From the cell containing the given text, extract its center point as [X, Y] coordinate. 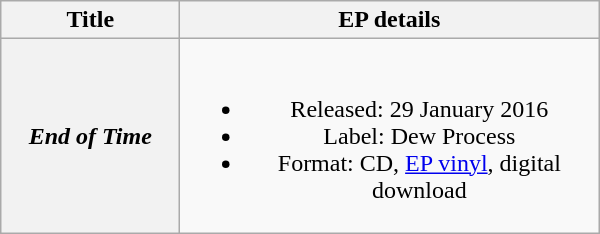
End of Time [90, 136]
EP details [390, 20]
Released: 29 January 2016Label: Dew ProcessFormat: CD, EP vinyl, digital download [390, 136]
Title [90, 20]
